Identify which cell holds the provided text, then report its [X, Y] central coordinate. 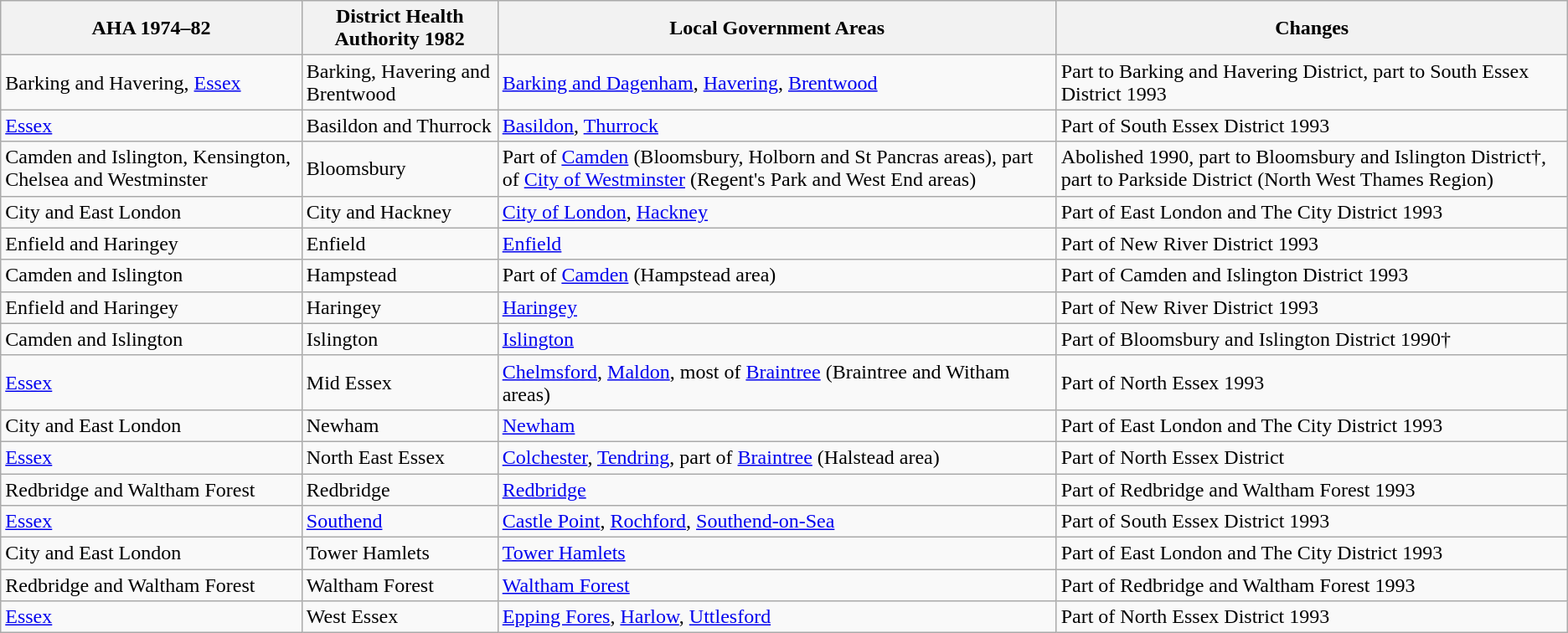
Colchester, Tendring, part of Braintree (Halstead area) [777, 457]
West Essex [400, 617]
City and Hackney [400, 212]
Part of Bloomsbury and Islington District 1990† [1312, 339]
Basildon, Thurrock [777, 126]
Southend [400, 522]
Camden and Islington, Kensington, Chelsea and Westminster [152, 169]
Castle Point, Rochford, Southend-on-Sea [777, 522]
District Health Authority 1982 [400, 28]
AHA 1974–82 [152, 28]
Part of North Essex District 1993 [1312, 617]
Bloomsbury [400, 169]
Part of North Essex 1993 [1312, 382]
Basildon and Thurrock [400, 126]
Part of North Essex District [1312, 457]
Chelmsford, Maldon, most of Braintree (Braintree and Witham areas) [777, 382]
North East Essex [400, 457]
Part of Camden (Bloomsbury, Holborn and St Pancras areas), part of City of Westminster (Regent's Park and West End areas) [777, 169]
Part of Camden and Islington District 1993 [1312, 275]
City of London, Hackney [777, 212]
Local Government Areas [777, 28]
Changes [1312, 28]
Hampstead [400, 275]
Barking and Havering, Essex [152, 82]
Abolished 1990, part to Bloomsbury and Islington District†, part to Parkside District (North West Thames Region) [1312, 169]
Barking, Havering and Brentwood [400, 82]
Mid Essex [400, 382]
Part of Camden (Hampstead area) [777, 275]
Epping Fores, Harlow, Uttlesford [777, 617]
Part to Barking and Havering District, part to South Essex District 1993 [1312, 82]
Barking and Dagenham, Havering, Brentwood [777, 82]
